Return the [x, y] coordinate for the center point of the cell that contains the specified text.  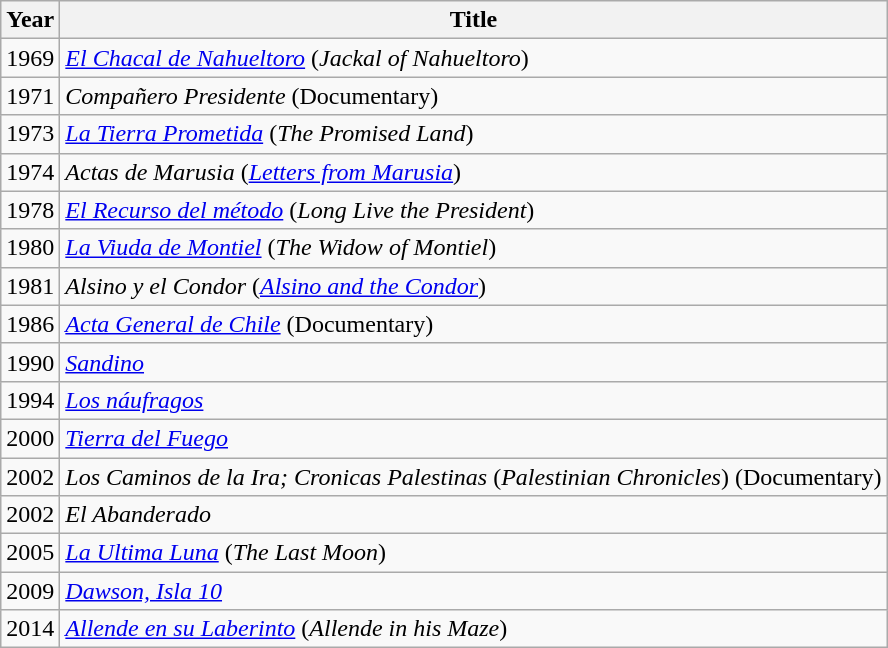
Actas de Marusia (Letters from Marusia) [474, 172]
1994 [30, 400]
Sandino [474, 362]
Compañero Presidente (Documentary) [474, 96]
Alsino y el Condor (Alsino and the Condor) [474, 286]
1986 [30, 324]
2005 [30, 553]
La Ultima Luna (The Last Moon) [474, 553]
1981 [30, 286]
Dawson, Isla 10 [474, 591]
1974 [30, 172]
2009 [30, 591]
El Recurso del método (Long Live the President) [474, 210]
1978 [30, 210]
1990 [30, 362]
Tierra del Fuego [474, 438]
Los Caminos de la Ira; Cronicas Palestinas (Palestinian Chronicles) (Documentary) [474, 477]
1971 [30, 96]
Year [30, 20]
El Chacal de Nahueltoro (Jackal of Nahueltoro) [474, 58]
1973 [30, 134]
Los náufragos [474, 400]
Title [474, 20]
Allende en su Laberinto (Allende in his Maze) [474, 629]
El Abanderado [474, 515]
2014 [30, 629]
1969 [30, 58]
La Tierra Prometida (The Promised Land) [474, 134]
Acta General de Chile (Documentary) [474, 324]
La Viuda de Montiel (The Widow of Montiel) [474, 248]
1980 [30, 248]
2000 [30, 438]
